Capture the cell that displays the provided text and extract its (x, y) central coordinate. 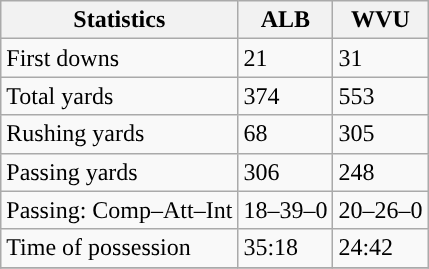
20–26–0 (380, 210)
306 (286, 172)
18–39–0 (286, 210)
Rushing yards (120, 134)
Total yards (120, 96)
Passing: Comp–Att–Int (120, 210)
68 (286, 134)
248 (380, 172)
553 (380, 96)
305 (380, 134)
First downs (120, 58)
35:18 (286, 248)
31 (380, 58)
24:42 (380, 248)
Passing yards (120, 172)
WVU (380, 20)
21 (286, 58)
Time of possession (120, 248)
374 (286, 96)
ALB (286, 20)
Statistics (120, 20)
